Capture the cell that displays the provided text and extract its (X, Y) central coordinate. 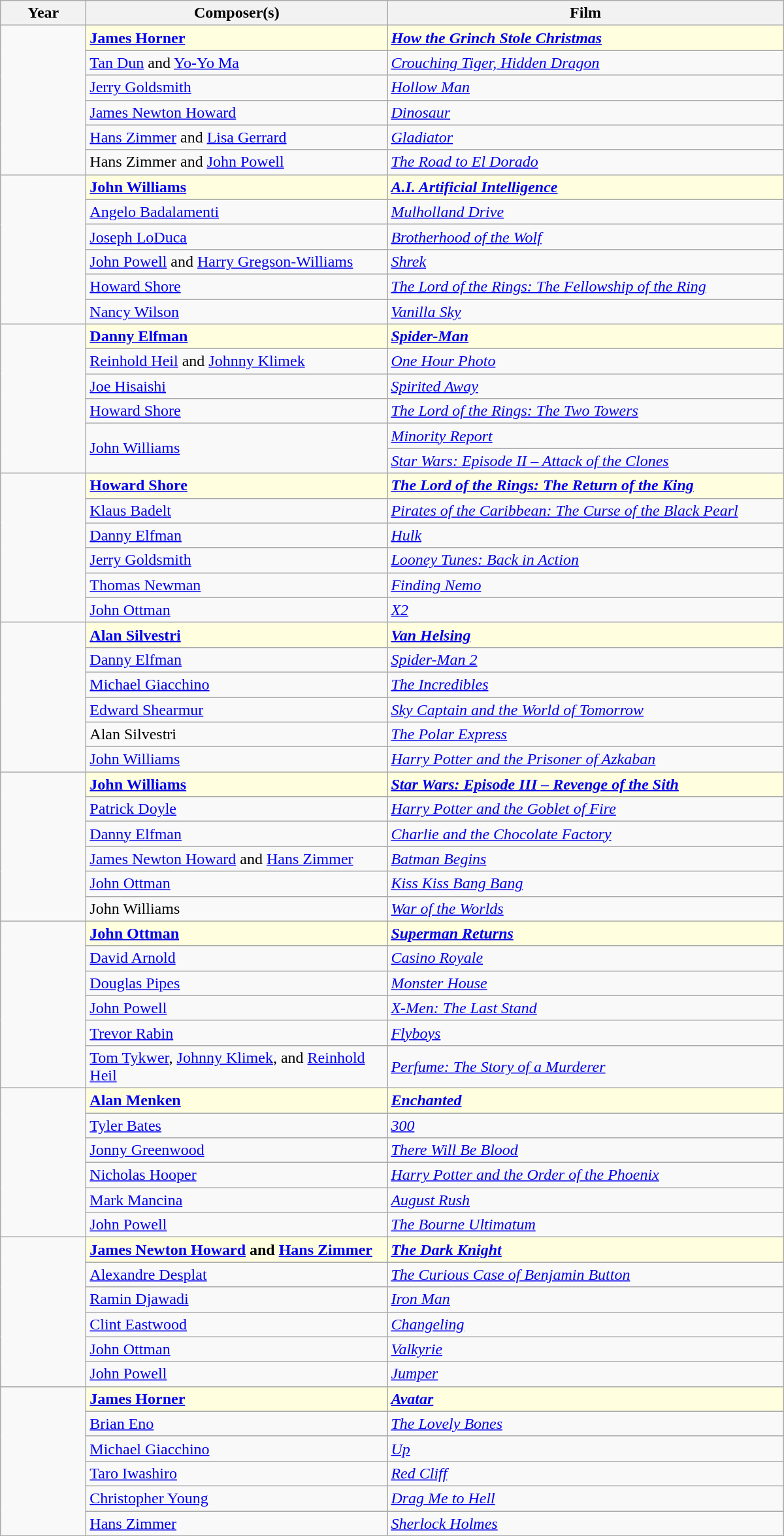
How the Grinch Stole Christmas (585, 38)
Composer(s) (237, 13)
David Arnold (237, 958)
Ramin Djawadi (237, 1299)
Angelo Badalamenti (237, 212)
A.I. Artificial Intelligence (585, 187)
One Hour Photo (585, 361)
Finding Nemo (585, 585)
300 (585, 1125)
Clint Eastwood (237, 1324)
Alexandre Desplat (237, 1275)
War of the Worlds (585, 909)
Charlie and the Chocolate Factory (585, 834)
The Incredibles (585, 684)
Casino Royale (585, 958)
Mark Mancina (237, 1200)
John Powell and Harry Gregson-Williams (237, 261)
Hans Zimmer and John Powell (237, 162)
The Dark Knight (585, 1250)
Harry Potter and the Order of the Phoenix (585, 1175)
James Newton Howard (237, 112)
Van Helsing (585, 635)
The Lord of the Rings: The Fellowship of the Ring (585, 286)
Vanilla Sky (585, 312)
The Lord of the Rings: The Return of the King (585, 486)
Avatar (585, 1399)
Nicholas Hooper (237, 1175)
There Will Be Blood (585, 1150)
Red Cliff (585, 1473)
Dinosaur (585, 112)
Tyler Bates (237, 1125)
Douglas Pipes (237, 983)
Harry Potter and the Prisoner of Azkaban (585, 760)
Joe Hisaishi (237, 386)
Superman Returns (585, 933)
Crouching Tiger, Hidden Dragon (585, 63)
Christopher Young (237, 1498)
Monster House (585, 983)
Klaus Badelt (237, 510)
Tan Dun and Yo-Yo Ma (237, 63)
Brian Eno (237, 1424)
Star Wars: Episode II – Attack of the Clones (585, 461)
Tom Tykwer, Johnny Klimek, and Reinhold Heil (237, 1067)
Alan Menken (237, 1100)
Pirates of the Caribbean: The Curse of the Black Pearl (585, 510)
Mulholland Drive (585, 212)
Reinhold Heil and Johnny Klimek (237, 361)
X-Men: The Last Stand (585, 1008)
Hans Zimmer and Lisa Gerrard (237, 137)
Sky Captain and the World of Tomorrow (585, 709)
Valkyrie (585, 1349)
Film (585, 13)
Jumper (585, 1374)
Enchanted (585, 1100)
Harry Potter and the Goblet of Fire (585, 809)
Thomas Newman (237, 585)
The Lovely Bones (585, 1424)
August Rush (585, 1200)
Minority Report (585, 436)
Kiss Kiss Bang Bang (585, 884)
Iron Man (585, 1299)
Spirited Away (585, 386)
Changeling (585, 1324)
X2 (585, 610)
Perfume: The Story of a Murderer (585, 1067)
Flyboys (585, 1033)
Nancy Wilson (237, 312)
Joseph LoDuca (237, 237)
Hulk (585, 535)
Edward Shearmur (237, 709)
Taro Iwashiro (237, 1473)
The Curious Case of Benjamin Button (585, 1275)
Sherlock Holmes (585, 1524)
The Lord of the Rings: The Two Towers (585, 411)
Spider-Man 2 (585, 659)
Spider-Man (585, 337)
Hollow Man (585, 88)
Brotherhood of the Wolf (585, 237)
The Road to El Dorado (585, 162)
The Bourne Ultimatum (585, 1225)
Star Wars: Episode III – Revenge of the Sith (585, 784)
Jonny Greenwood (237, 1150)
The Polar Express (585, 735)
Shrek (585, 261)
Year (43, 13)
Patrick Doyle (237, 809)
Gladiator (585, 137)
Looney Tunes: Back in Action (585, 560)
Hans Zimmer (237, 1524)
Trevor Rabin (237, 1033)
Drag Me to Hell (585, 1498)
Up (585, 1448)
Batman Begins (585, 859)
